Detect which cell encompasses the target text, then output its [X, Y] center coordinate. 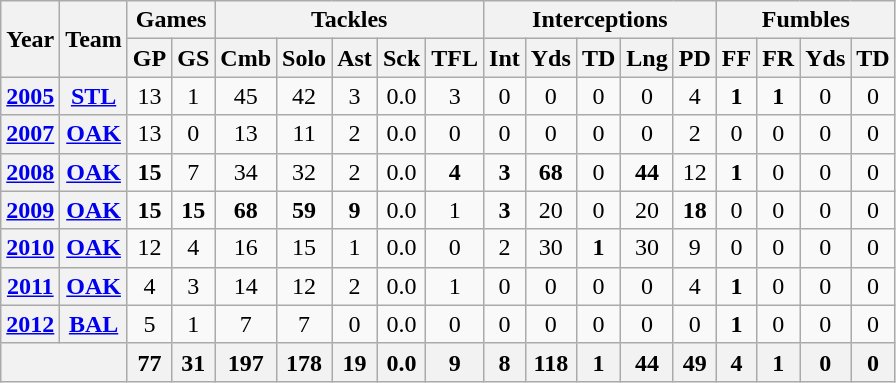
2009 [30, 210]
PD [694, 58]
2010 [30, 248]
Year [30, 39]
19 [355, 362]
GS [194, 58]
Team [94, 39]
Tackles [350, 20]
32 [304, 172]
Games [170, 20]
18 [694, 210]
Sck [401, 58]
59 [304, 210]
77 [149, 362]
Solo [304, 58]
TFL [455, 58]
Fumbles [806, 20]
2007 [30, 134]
45 [246, 96]
49 [694, 362]
FF [736, 58]
178 [304, 362]
42 [304, 96]
2008 [30, 172]
34 [246, 172]
Int [505, 58]
16 [246, 248]
2005 [30, 96]
14 [246, 286]
BAL [94, 324]
8 [505, 362]
197 [246, 362]
118 [550, 362]
GP [149, 58]
Interceptions [600, 20]
Ast [355, 58]
Lng [647, 58]
FR [778, 58]
5 [149, 324]
2012 [30, 324]
STL [94, 96]
11 [304, 134]
Cmb [246, 58]
2011 [30, 286]
31 [194, 362]
